Capture the cell that displays the provided text and extract its (X, Y) central coordinate. 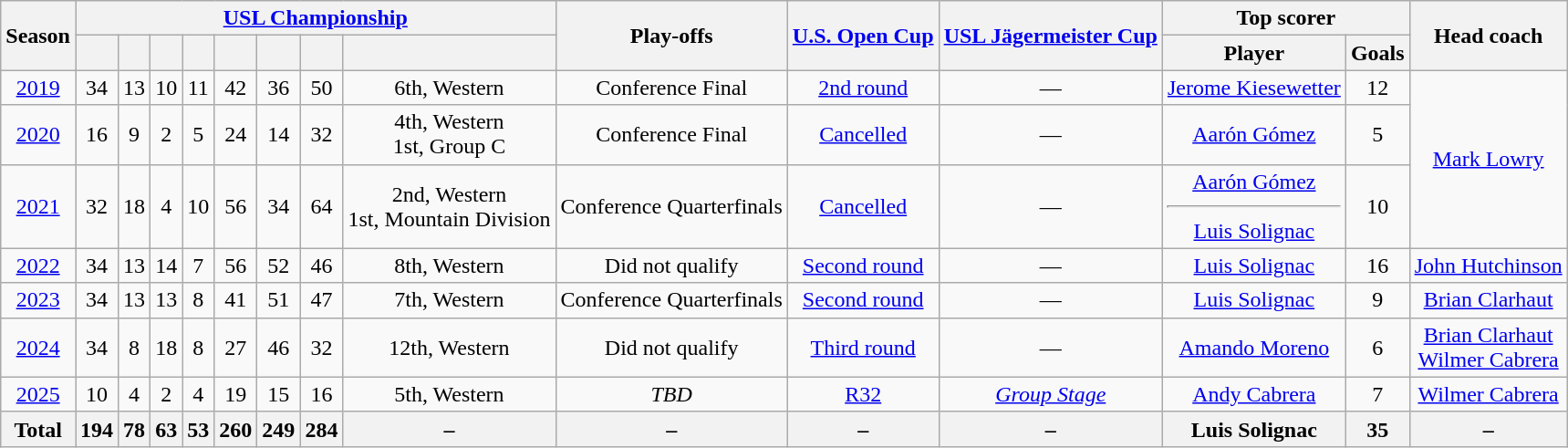
USL Championship (316, 18)
2025 (38, 394)
11 (199, 88)
41 (235, 300)
Brian Clarhaut Wilmer Cabrera (1489, 347)
194 (97, 429)
Third round (863, 347)
36 (279, 88)
6 (1377, 347)
64 (321, 206)
53 (199, 429)
12 (1377, 88)
Jerome Kiesewetter (1253, 88)
2023 (38, 300)
78 (135, 429)
2nd, Western1st, Mountain Division (449, 206)
8th, Western (449, 266)
2022 (38, 266)
Amando Moreno (1253, 347)
12th, Western (449, 347)
50 (321, 88)
2021 (38, 206)
19 (235, 394)
Aarón Gómez (1253, 135)
Group Stage (1051, 394)
Goals (1377, 53)
27 (235, 347)
Wilmer Cabrera (1489, 394)
USL Jägermeister Cup (1051, 36)
6th, Western (449, 88)
Season (38, 36)
Top scorer (1286, 18)
284 (321, 429)
2020 (38, 135)
15 (279, 394)
Brian Clarhaut (1489, 300)
Andy Cabrera (1253, 394)
5th, Western (449, 394)
2nd round (863, 88)
35 (1377, 429)
Total (38, 429)
John Hutchinson (1489, 266)
Player (1253, 53)
47 (321, 300)
42 (235, 88)
51 (279, 300)
52 (279, 266)
4th, Western1st, Group C (449, 135)
7th, Western (449, 300)
Aarón Gómez Luis Solignac (1253, 206)
24 (235, 135)
R32 (863, 394)
260 (235, 429)
2019 (38, 88)
Head coach (1489, 36)
Play-offs (671, 36)
Mark Lowry (1489, 159)
249 (279, 429)
TBD (671, 394)
2024 (38, 347)
63 (166, 429)
U.S. Open Cup (863, 36)
